Find where the given text appears and provide that cell's center as [X, Y] coordinate. 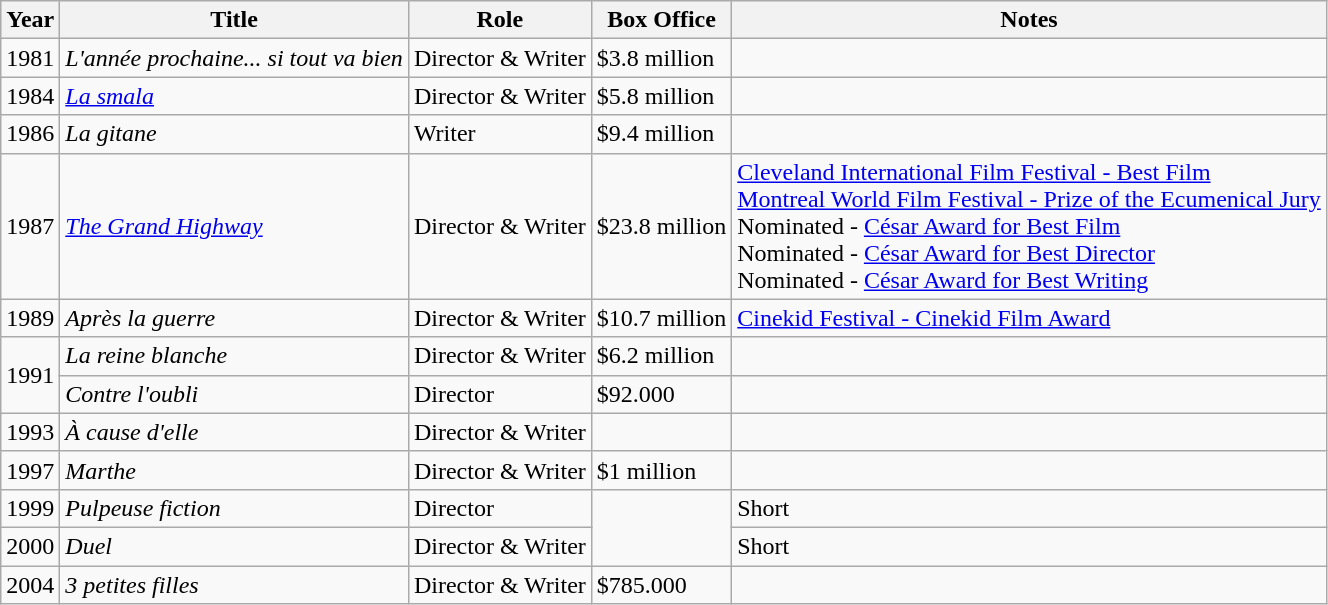
À cause d'elle [234, 432]
1986 [30, 134]
Après la guerre [234, 318]
$23.8 million [661, 226]
Duel [234, 546]
$5.8 million [661, 96]
2004 [30, 585]
Role [500, 20]
1991 [30, 375]
Pulpeuse fiction [234, 508]
$10.7 million [661, 318]
2000 [30, 546]
1987 [30, 226]
1989 [30, 318]
The Grand Highway [234, 226]
1999 [30, 508]
1993 [30, 432]
$1 million [661, 470]
$6.2 million [661, 356]
$3.8 million [661, 58]
La smala [234, 96]
Cinekid Festival - Cinekid Film Award [1030, 318]
Marthe [234, 470]
Box Office [661, 20]
3 petites filles [234, 585]
La reine blanche [234, 356]
L'année prochaine... si tout va bien [234, 58]
$785.000 [661, 585]
Year [30, 20]
Notes [1030, 20]
$9.4 million [661, 134]
$92.000 [661, 394]
1997 [30, 470]
Contre l'oubli [234, 394]
Title [234, 20]
1981 [30, 58]
1984 [30, 96]
La gitane [234, 134]
Writer [500, 134]
